Scan for the cell matching the given text and deliver its [x, y] coordinate at center. 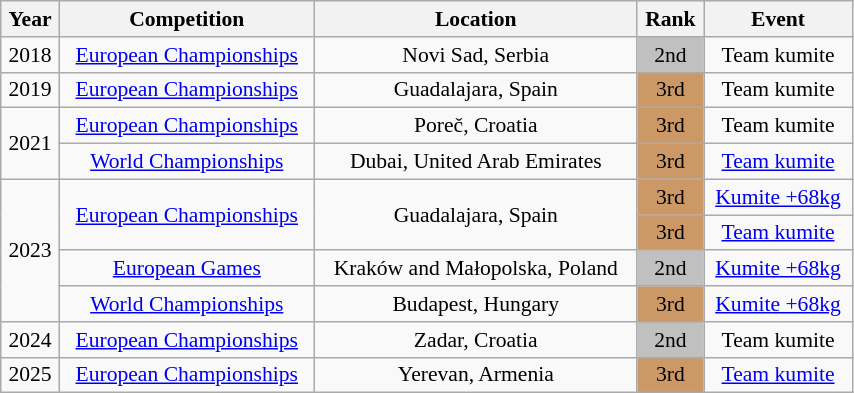
Kraków and Małopolska, Poland [476, 269]
Yerevan, Armenia [476, 375]
2024 [30, 340]
Novi Sad, Serbia [476, 55]
European Games [186, 269]
Rank [670, 19]
Competition [186, 19]
2023 [30, 250]
2018 [30, 55]
Poreč, Croatia [476, 126]
2025 [30, 375]
Location [476, 19]
Event [778, 19]
2019 [30, 90]
Dubai, United Arab Emirates [476, 162]
Zadar, Croatia [476, 340]
2021 [30, 144]
Year [30, 19]
Budapest, Hungary [476, 304]
